Capture the cell that displays the provided text and extract its (x, y) central coordinate. 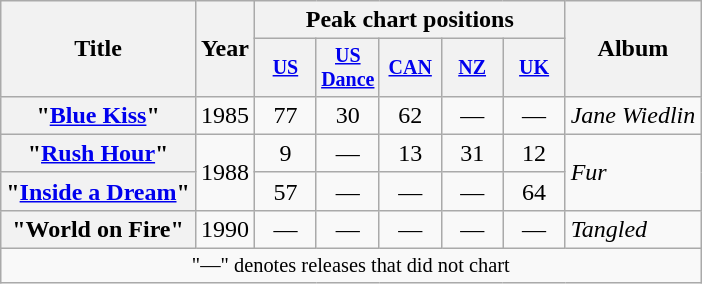
31 (472, 153)
"World on Fire" (98, 229)
64 (534, 191)
Peak chart positions (410, 20)
1985 (224, 115)
62 (410, 115)
12 (534, 153)
NZ (472, 68)
1990 (224, 229)
"Inside a Dream" (98, 191)
"—" denotes releases that did not chart (351, 266)
Jane Wiedlin (633, 115)
Year (224, 49)
1988 (224, 172)
"Blue Kiss" (98, 115)
13 (410, 153)
57 (285, 191)
Title (98, 49)
9 (285, 153)
US (285, 68)
"Rush Hour" (98, 153)
Album (633, 49)
CAN (410, 68)
30 (348, 115)
Fur (633, 172)
UK (534, 68)
77 (285, 115)
US Dance (348, 68)
Tangled (633, 229)
